Identify which cell holds the provided text, then report its (x, y) central coordinate. 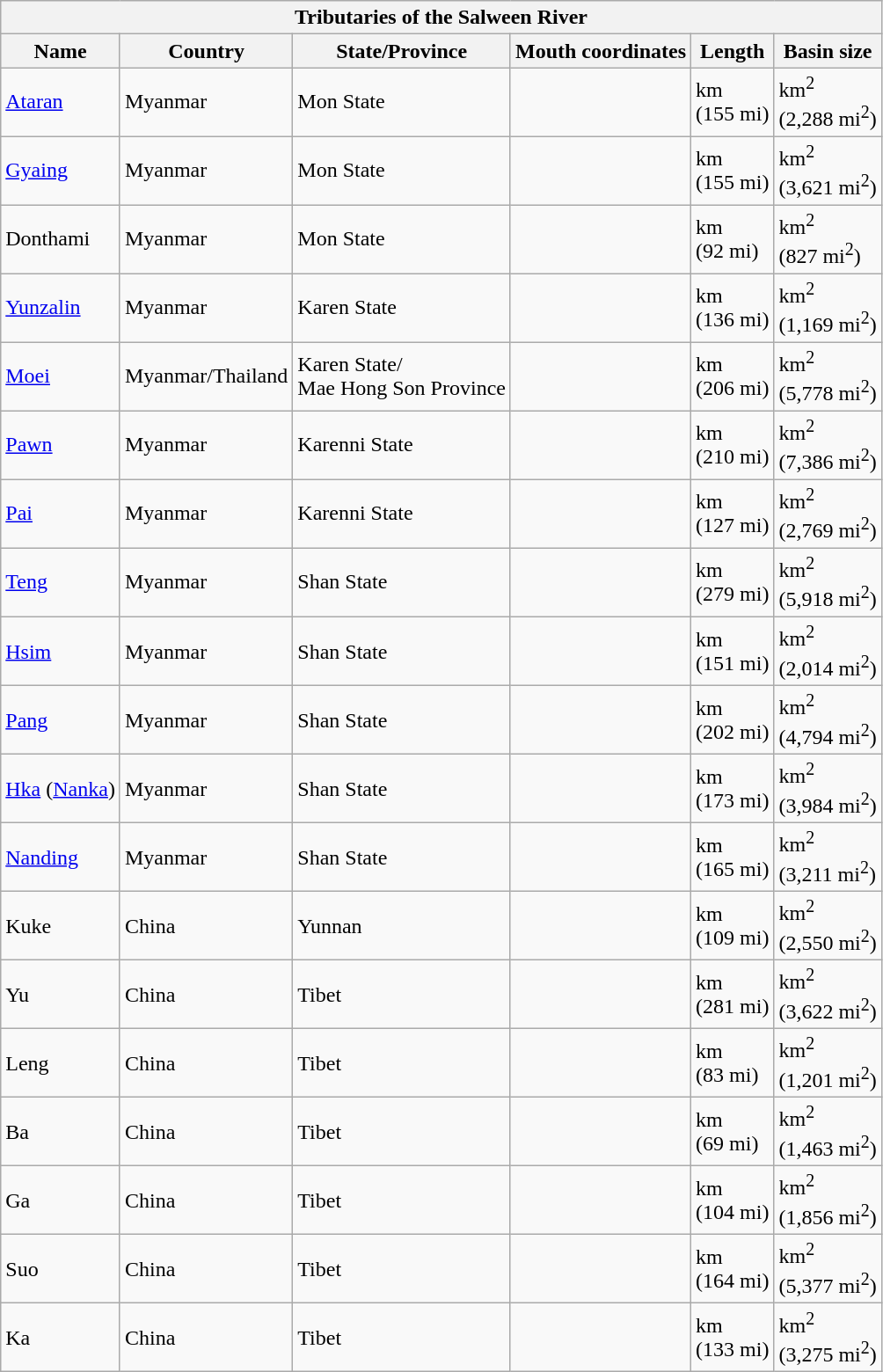
Ataran (61, 102)
km(133 mi) (733, 1338)
Pawn (61, 445)
Length (733, 51)
km(136 mi) (733, 308)
Basin size (828, 51)
km(202 mi) (733, 719)
km2(3,622 mi2) (828, 994)
km2(3,275 mi2) (828, 1338)
Pang (61, 719)
Leng (61, 1063)
km2(4,794 mi2) (828, 719)
km(210 mi) (733, 445)
km2(2,550 mi2) (828, 925)
km(281 mi) (733, 994)
Karen State (402, 308)
km(83 mi) (733, 1063)
km(104 mi) (733, 1200)
Hsim (61, 651)
km2(3,621 mi2) (828, 171)
Ga (61, 1200)
km2(7,386 mi2) (828, 445)
Yunzalin (61, 308)
Yu (61, 994)
Yunnan (402, 925)
km2(827 mi2) (828, 239)
Pai (61, 514)
km(206 mi) (733, 376)
km2(3,211 mi2) (828, 857)
Tributaries of the Salween River (441, 18)
km2(1,463 mi2) (828, 1132)
km2(2,769 mi2) (828, 514)
km(109 mi) (733, 925)
Hka (Nanka) (61, 788)
km2(1,201 mi2) (828, 1063)
Nanding (61, 857)
km2(2,014 mi2) (828, 651)
Karen State/Mae Hong Son Province (402, 376)
km(69 mi) (733, 1132)
km(173 mi) (733, 788)
Donthami (61, 239)
km(164 mi) (733, 1269)
km(165 mi) (733, 857)
km(92 mi) (733, 239)
km2(1,169 mi2) (828, 308)
Moei (61, 376)
km2(1,856 mi2) (828, 1200)
Kuke (61, 925)
km2(2,288 mi2) (828, 102)
km(127 mi) (733, 514)
km2(5,778 mi2) (828, 376)
Teng (61, 582)
State/Province (402, 51)
km(151 mi) (733, 651)
km2(5,918 mi2) (828, 582)
Gyaing (61, 171)
Name (61, 51)
km(279 mi) (733, 582)
Myanmar/Thailand (206, 376)
km2(3,984 mi2) (828, 788)
Country (206, 51)
Mouth coordinates (600, 51)
Suo (61, 1269)
Ba (61, 1132)
km2(5,377 mi2) (828, 1269)
Ka (61, 1338)
